Search for the cell housing the specified text and yield its [X, Y] center coordinate. 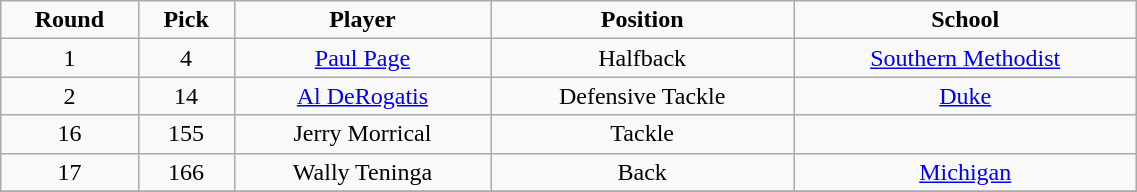
School [966, 20]
1 [70, 58]
14 [186, 96]
Wally Teninga [362, 172]
Player [362, 20]
166 [186, 172]
Al DeRogatis [362, 96]
Jerry Morrical [362, 134]
Duke [966, 96]
Michigan [966, 172]
Defensive Tackle [642, 96]
Round [70, 20]
Pick [186, 20]
Position [642, 20]
Tackle [642, 134]
Southern Methodist [966, 58]
2 [70, 96]
Paul Page [362, 58]
4 [186, 58]
155 [186, 134]
Back [642, 172]
Halfback [642, 58]
16 [70, 134]
17 [70, 172]
